Provide the [x, y] coordinate of the cell's center where the given text is located.  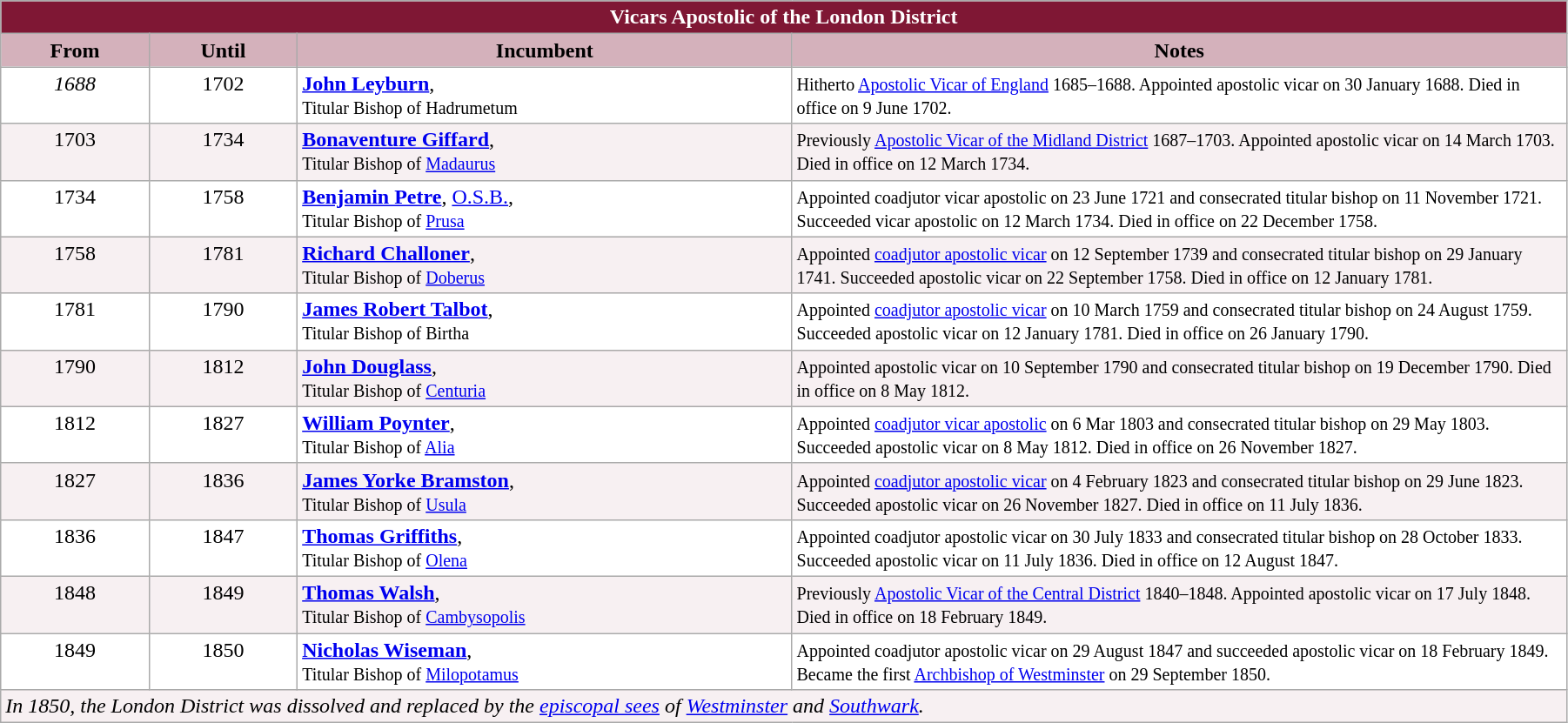
1703 [75, 151]
1688 [75, 96]
Incumbent [545, 50]
Richard Challoner, Titular Bishop of Doberus [545, 264]
Until [223, 50]
William Poynter, Titular Bishop of Alia [545, 435]
In 1850, the London District was dissolved and replaced by the episcopal sees of Westminster and Southwark. [784, 706]
Benjamin Petre, O.S.B., Titular Bishop of Prusa [545, 209]
Bonaventure Giffard, Titular Bishop of Madaurus [545, 151]
1848 [75, 604]
James Robert Talbot, Titular Bishop of Birtha [545, 322]
Thomas Griffiths, Titular Bishop of Olena [545, 548]
Hitherto Apostolic Vicar of England 1685–1688. Appointed apostolic vicar on 30 January 1688. Died in office on 9 June 1702. [1179, 96]
John Leyburn, Titular Bishop of Hadrumetum [545, 96]
James Yorke Bramston, Titular Bishop of Usula [545, 491]
Previously Apostolic Vicar of the Central District 1840–1848. Appointed apostolic vicar on 17 July 1848. Died in office on 18 February 1849. [1179, 604]
Nicholas Wiseman, Titular Bishop of Milopotamus [545, 661]
Notes [1179, 50]
Thomas Walsh, Titular Bishop of Cambysopolis [545, 604]
1850 [223, 661]
From [75, 50]
Vicars Apostolic of the London District [784, 17]
Previously Apostolic Vicar of the Midland District 1687–1703. Appointed apostolic vicar on 14 March 1703. Died in office on 12 March 1734. [1179, 151]
John Douglass, Titular Bishop of Centuria [545, 378]
1847 [223, 548]
1702 [223, 96]
Appointed apostolic vicar on 10 September 1790 and consecrated titular bishop on 19 December 1790. Died in office on 8 May 1812. [1179, 378]
